Search for the cell housing the specified text and yield its [x, y] center coordinate. 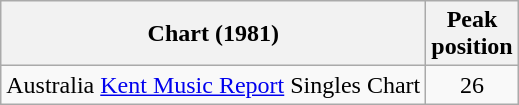
26 [472, 85]
Chart (1981) [214, 34]
Australia Kent Music Report Singles Chart [214, 85]
Peakposition [472, 34]
